From the cell containing the given text, extract its center point as [X, Y] coordinate. 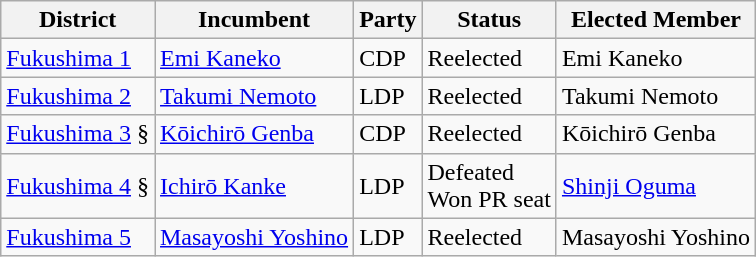
Fukushima 4 § [78, 186]
Fukushima 5 [78, 237]
Incumbent [254, 20]
Status [489, 20]
Elected Member [656, 20]
DefeatedWon PR seat [489, 186]
Fukushima 2 [78, 96]
Party [388, 20]
Fukushima 1 [78, 58]
Ichirō Kanke [254, 186]
District [78, 20]
Shinji Oguma [656, 186]
Fukushima 3 § [78, 134]
